Find where the given text appears and provide that cell's center as [x, y] coordinate. 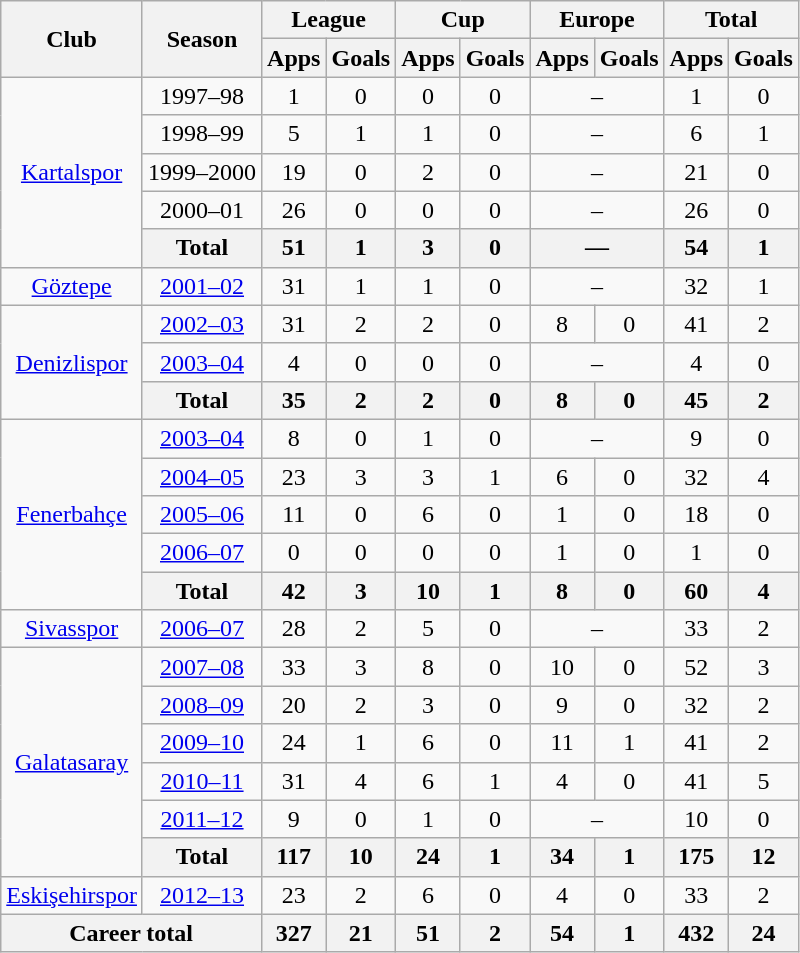
1999–2000 [202, 172]
20 [294, 705]
Galatasaray [72, 762]
Season [202, 39]
Europe [597, 20]
Sivasspor [72, 629]
18 [696, 515]
2010–11 [202, 781]
2002–03 [202, 324]
Eskişehirspor [72, 895]
35 [294, 400]
175 [696, 857]
Club [72, 39]
2004–05 [202, 477]
Kartalspor [72, 172]
1998–99 [202, 134]
60 [696, 591]
Career total [132, 933]
Denizlispor [72, 362]
19 [294, 172]
42 [294, 591]
League [329, 20]
2009–10 [202, 743]
— [597, 248]
2007–08 [202, 667]
1997–98 [202, 96]
Fenerbahçe [72, 514]
117 [294, 857]
2005–06 [202, 515]
2008–09 [202, 705]
28 [294, 629]
2001–02 [202, 286]
2000–01 [202, 210]
Göztepe [72, 286]
2011–12 [202, 819]
2012–13 [202, 895]
Cup [463, 20]
327 [294, 933]
432 [696, 933]
45 [696, 400]
52 [696, 667]
34 [562, 857]
12 [764, 857]
